Locate the cell with the specified text and output its (x, y) center coordinate. 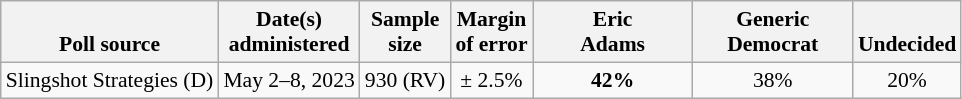
38% (773, 80)
EricAdams (613, 32)
± 2.5% (491, 80)
Slingshot Strategies (D) (110, 80)
Marginof error (491, 32)
Date(s)administered (288, 32)
Samplesize (406, 32)
20% (907, 80)
GenericDemocrat (773, 32)
Undecided (907, 32)
Poll source (110, 32)
May 2–8, 2023 (288, 80)
42% (613, 80)
930 (RV) (406, 80)
